Output the [x, y] coordinate of the center of the cell containing the given text.  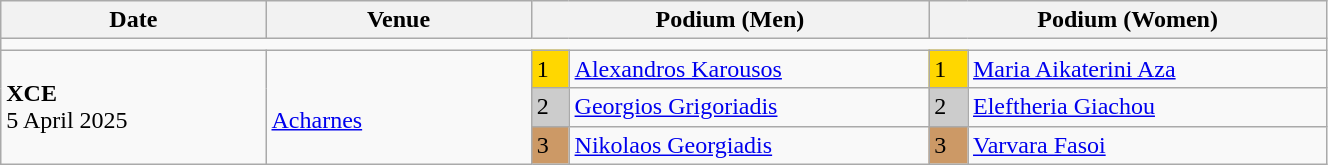
Nikolaos Georgiadis [749, 145]
Podium (Men) [730, 20]
Maria Aikaterini Aza [1148, 69]
Varvara Fasoi [1148, 145]
XCE 5 April 2025 [134, 107]
Georgios Grigoriadis [749, 107]
Eleftheria Giachou [1148, 107]
Date [134, 20]
Venue [398, 20]
Acharnes [398, 107]
Alexandros Karousos [749, 69]
Podium (Women) [1128, 20]
